Provide the [x, y] coordinate of the cell's center where the given text is located.  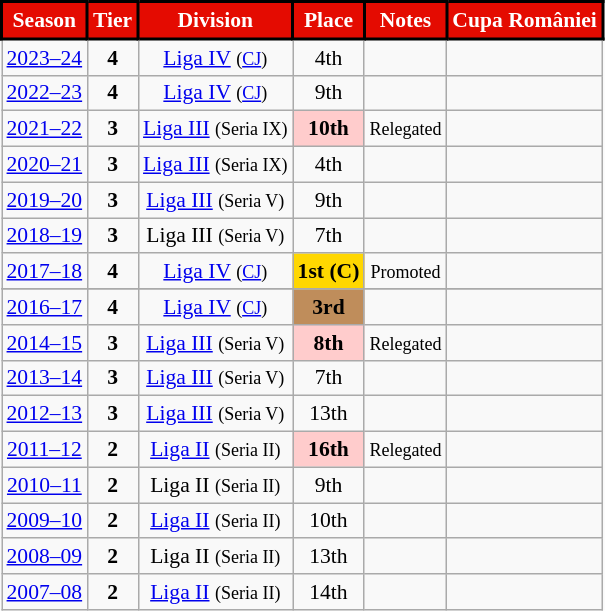
Division [216, 20]
Promoted [405, 272]
1st (C) [329, 272]
Place [329, 20]
2013–14 [45, 378]
2021–22 [45, 129]
16th [329, 450]
8th [329, 343]
2007–08 [45, 592]
2018–19 [45, 236]
2014–15 [45, 343]
2009–10 [45, 521]
2017–18 [45, 272]
2020–21 [45, 165]
2022–23 [45, 93]
2011–12 [45, 450]
2010–11 [45, 485]
2008–09 [45, 557]
2023–24 [45, 57]
2012–13 [45, 414]
Tier [112, 20]
Season [45, 20]
14th [329, 592]
Cupa României [525, 20]
2019–20 [45, 200]
Notes [405, 20]
3rd [329, 307]
2016–17 [45, 307]
